Scan for the cell matching the given text and deliver its (x, y) coordinate at center. 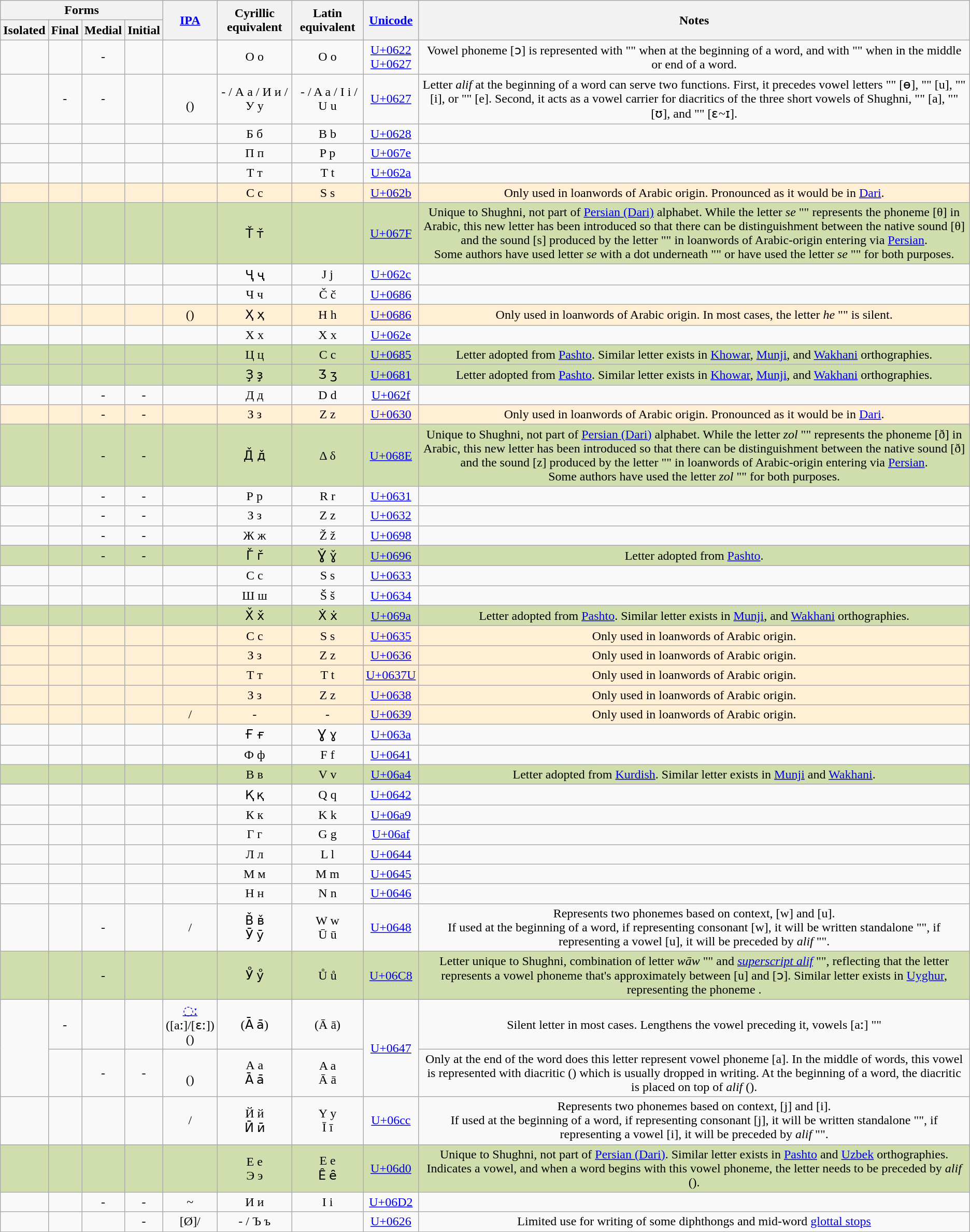
C c (327, 355)
U+067F (391, 233)
Т̌ т̌ (254, 233)
F f (327, 755)
Қ қ (254, 795)
U+06a4 (391, 774)
Ɣ ɣ (327, 735)
О о (254, 57)
U+0632 (391, 516)
(А̄ а̄) (254, 1024)
U+068E (391, 455)
I i (327, 1202)
U+067e (391, 153)
A aĀ ā (327, 1073)
U+0685 (391, 355)
Г̌ г̌ (254, 556)
В в (254, 774)
Ẋ ẋ (327, 616)
U+0648 (391, 927)
K k (327, 815)
U+062e (391, 335)
G g (327, 834)
Ž ž (327, 535)
В̌ в̌Ӯ ӯ (254, 927)
M m (327, 874)
U+0633 (391, 576)
Initial (144, 30)
U+0642 (391, 795)
V v (327, 774)
W wŪ ū (327, 927)
Ů ů (327, 975)
R r (327, 496)
D d (327, 395)
U+06a9 (391, 815)
У̊ у̊ (254, 975)
Only used in loanwords of Arabic origin. In most cases, the letter he "" is silent. (694, 315)
U+0698 (391, 535)
Δ δ (327, 455)
L l (327, 854)
Vowel phoneme [ɔ] is represented with "" when at the beginning of a word, and with "" when in the middle or end of a word. (694, 57)
Ж ж (254, 535)
Č č (327, 294)
Forms (82, 10)
Н н (254, 894)
U+0641 (391, 755)
◌ː([aː]/[ɛː])() (190, 1024)
U+0628 (391, 133)
~ (190, 1202)
IPA (190, 20)
Ц ц (254, 355)
Limited use for writing of some diphthongs and mid-word glottal stops (694, 1222)
Й йӢ ӣ (254, 1121)
U+062b (391, 193)
Ʒ ʒ (327, 375)
Unicode (391, 20)
Ш ш (254, 596)
H h (327, 315)
U+06d0 (391, 1168)
O o (327, 57)
(Ā ā) (327, 1024)
Ҷ ҷ (254, 275)
U+0627 (391, 98)
U+063a (391, 735)
U+0696 (391, 556)
X x (327, 335)
U+0626 (391, 1222)
М м (254, 874)
U+0631 (391, 496)
U+0638 (391, 695)
U+062a (391, 173)
J j (327, 275)
Š š (327, 596)
U+0639 (391, 715)
Ҳ ҳ (254, 315)
[Ø]/ (190, 1222)
Final (65, 30)
U+06af (391, 834)
Л л (254, 854)
E eȆ ȇ (327, 1168)
Р р (254, 496)
U+0647 (391, 1048)
U+06D2 (391, 1202)
- / Ъ ъ (254, 1222)
Х̌ х̌ (254, 616)
N n (327, 894)
B b (327, 133)
U+0622U+0627 (391, 57)
Medial (104, 30)
Ҙ ҙ (254, 375)
U+0645 (391, 874)
Letter adopted from Kurdish. Similar letter exists in Munji and Wakhani. (694, 774)
Silent letter in most cases. Lengthens the vowel preceding it, vowels [aː] "" (694, 1024)
U+06cc (391, 1121)
U+0630 (391, 415)
Ғ ғ (254, 735)
U+062f (391, 395)
Ɣ̌ ɣ̌ (327, 556)
- / А а / И и / У у (254, 98)
Latin equivalent (327, 20)
U+0634 (391, 596)
Ч ч (254, 294)
Notes (694, 20)
U+06C8 (391, 975)
Letter adopted from Pashto. (694, 556)
Д̌ д̌ (254, 455)
U+0636 (391, 655)
Q q (327, 795)
Г г (254, 834)
Isolated (24, 30)
U+0681 (391, 375)
П п (254, 153)
Y yĪ ī (327, 1121)
‌ - / A a / I i / U u (327, 98)
Cyrillic equivalent (254, 20)
Б б (254, 133)
U+0637U (391, 675)
Ф ф (254, 755)
U+0644 (391, 854)
U+0646 (391, 894)
Х х (254, 335)
U+062c (391, 275)
P p (327, 153)
U+0635 (391, 635)
К к (254, 815)
А аА̄ а̄ (254, 1073)
Д д (254, 395)
И и (254, 1202)
Letter adopted from Pashto. Similar letter exists in Munji, and Wakhani orthographies. (694, 616)
U+069a (391, 616)
Е еЭ э (254, 1168)
